Output the (x, y) coordinate of the center of the cell containing the given text.  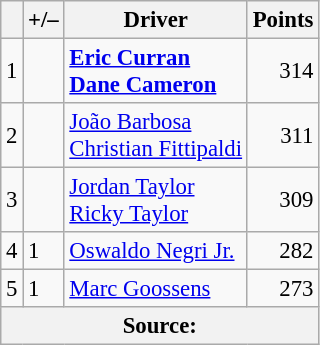
2 (12, 136)
273 (282, 289)
Marc Goossens (156, 289)
Driver (156, 20)
+/– (44, 20)
314 (282, 72)
João Barbosa Christian Fittipaldi (156, 136)
Points (282, 20)
Eric Curran Dane Cameron (156, 72)
311 (282, 136)
309 (282, 200)
Oswaldo Negri Jr. (156, 251)
4 (12, 251)
Jordan Taylor Ricky Taylor (156, 200)
5 (12, 289)
3 (12, 200)
282 (282, 251)
